Pinpoint the cell where the given text exists, returning its (x, y) midpoint coordinate. 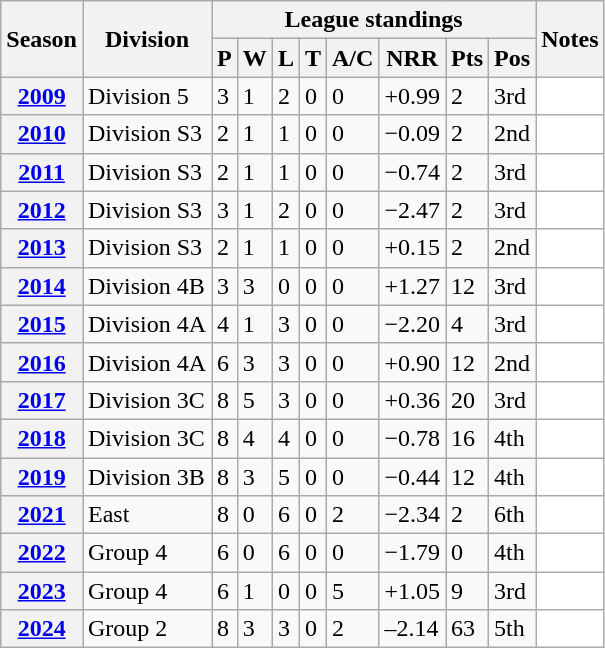
Division 3B (146, 477)
2017 (42, 400)
6th (512, 515)
Group 2 (146, 629)
–2.14 (412, 629)
T (312, 58)
2022 (42, 553)
5th (512, 629)
2018 (42, 438)
2011 (42, 172)
−0.44 (412, 477)
East (146, 515)
+1.27 (412, 286)
A/C (353, 58)
2021 (42, 515)
League standings (374, 20)
2016 (42, 362)
−0.09 (412, 134)
−0.74 (412, 172)
−2.34 (412, 515)
Pos (512, 58)
9 (468, 591)
Season (42, 39)
20 (468, 400)
W (254, 58)
−2.20 (412, 324)
63 (468, 629)
NRR (412, 58)
Division (146, 39)
2024 (42, 629)
2014 (42, 286)
+0.90 (412, 362)
P (225, 58)
Division 5 (146, 96)
2015 (42, 324)
−2.47 (412, 210)
Pts (468, 58)
16 (468, 438)
2019 (42, 477)
+0.15 (412, 248)
−0.78 (412, 438)
Division 4B (146, 286)
−1.79 (412, 553)
2023 (42, 591)
2009 (42, 96)
+1.05 (412, 591)
2013 (42, 248)
Notes (570, 39)
L (286, 58)
+0.36 (412, 400)
2012 (42, 210)
+0.99 (412, 96)
2010 (42, 134)
